For the text-containing cell, return its midpoint in [X, Y] coordinate format. 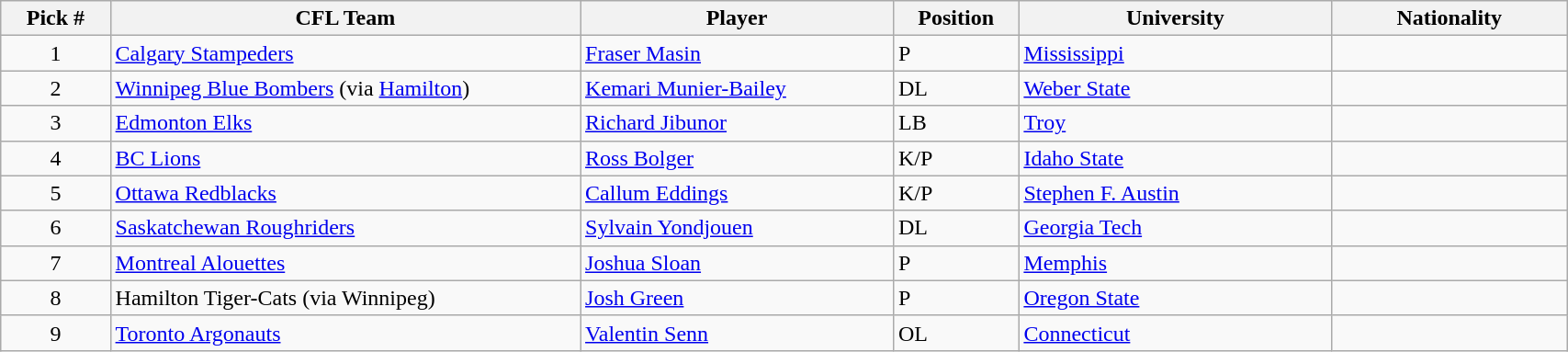
Position [955, 18]
2 [55, 88]
Georgia Tech [1176, 228]
Toronto Argonauts [345, 333]
Troy [1176, 123]
Pick # [55, 18]
Ottawa Redblacks [345, 193]
6 [55, 228]
Sylvain Yondjouen [737, 228]
Saskatchewan Roughriders [345, 228]
Weber State [1176, 88]
Josh Green [737, 298]
CFL Team [345, 18]
Oregon State [1176, 298]
1 [55, 53]
4 [55, 158]
Stephen F. Austin [1176, 193]
Nationality [1450, 18]
Kemari Munier-Bailey [737, 88]
9 [55, 333]
LB [955, 123]
Memphis [1176, 263]
Connecticut [1176, 333]
Callum Eddings [737, 193]
8 [55, 298]
Idaho State [1176, 158]
Mississippi [1176, 53]
Edmonton Elks [345, 123]
Calgary Stampeders [345, 53]
Valentin Senn [737, 333]
Montreal Alouettes [345, 263]
Fraser Masin [737, 53]
Ross Bolger [737, 158]
University [1176, 18]
Richard Jibunor [737, 123]
7 [55, 263]
OL [955, 333]
Winnipeg Blue Bombers (via Hamilton) [345, 88]
Joshua Sloan [737, 263]
Player [737, 18]
Hamilton Tiger-Cats (via Winnipeg) [345, 298]
3 [55, 123]
5 [55, 193]
BC Lions [345, 158]
